For the text-containing cell, return its midpoint in [x, y] coordinate format. 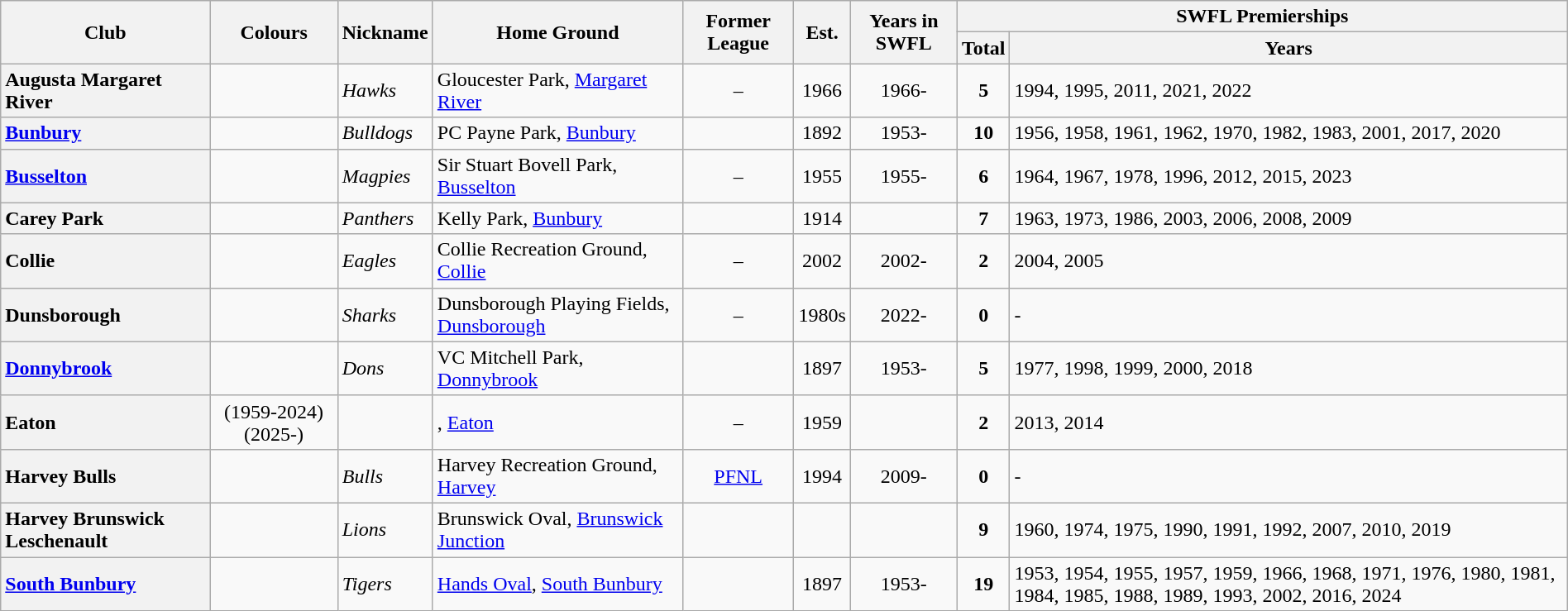
(1959-2024)(2025-) [274, 422]
Brunswick Oval, Brunswick Junction [557, 529]
Lions [385, 529]
Years [1288, 48]
2002- [903, 261]
Dunsborough [106, 314]
6 [983, 175]
Carey Park [106, 218]
1994, 1995, 2011, 2021, 2022 [1288, 91]
Sharks [385, 314]
Bulldogs [385, 133]
PC Payne Park, Bunbury [557, 133]
1960, 1974, 1975, 1990, 1991, 1992, 2007, 2010, 2019 [1288, 529]
2022- [903, 314]
2002 [822, 261]
Augusta Margaret River [106, 91]
Eagles [385, 261]
Harvey Bulls [106, 476]
Kelly Park, Bunbury [557, 218]
SWFL Premierships [1262, 17]
2013, 2014 [1288, 422]
2004, 2005 [1288, 261]
Former League [738, 32]
VC Mitchell Park, Donnybrook [557, 369]
1963, 1973, 1986, 2003, 2006, 2008, 2009 [1288, 218]
2009- [903, 476]
Donnybrook [106, 369]
1953, 1954, 1955, 1957, 1959, 1966, 1968, 1971, 1976, 1980, 1981, 1984, 1985, 1988, 1989, 1993, 2002, 2016, 2024 [1288, 584]
Dunsborough Playing Fields, Dunsborough [557, 314]
Harvey Recreation Ground, Harvey [557, 476]
1959 [822, 422]
1892 [822, 133]
9 [983, 529]
Collie [106, 261]
Harvey Brunswick Leschenault [106, 529]
, Eaton [557, 422]
Panthers [385, 218]
1966- [903, 91]
10 [983, 133]
7 [983, 218]
Home Ground [557, 32]
Hands Oval, South Bunbury [557, 584]
Eaton [106, 422]
19 [983, 584]
Colours [274, 32]
Dons [385, 369]
1994 [822, 476]
Collie Recreation Ground, Collie [557, 261]
Tigers [385, 584]
1980s [822, 314]
Est. [822, 32]
Years in SWFL [903, 32]
South Bunbury [106, 584]
Bulls [385, 476]
Bunbury [106, 133]
Club [106, 32]
1964, 1967, 1978, 1996, 2012, 2015, 2023 [1288, 175]
Magpies [385, 175]
1966 [822, 91]
1955- [903, 175]
Nickname [385, 32]
1955 [822, 175]
Total [983, 48]
1914 [822, 218]
Sir Stuart Bovell Park, Busselton [557, 175]
Busselton [106, 175]
Hawks [385, 91]
PFNL [738, 476]
Gloucester Park, Margaret River [557, 91]
1956, 1958, 1961, 1962, 1970, 1982, 1983, 2001, 2017, 2020 [1288, 133]
1977, 1998, 1999, 2000, 2018 [1288, 369]
